Capture the cell that displays the provided text and extract its [x, y] central coordinate. 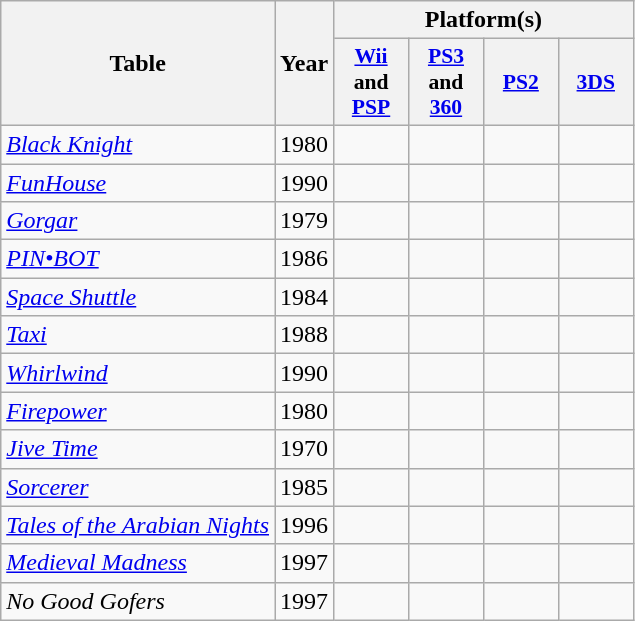
Taxi [138, 335]
Sorcerer [138, 487]
Table [138, 64]
1996 [304, 525]
Medieval Madness [138, 563]
Firepower [138, 411]
Gorgar [138, 221]
3DS [596, 82]
No Good Gofers [138, 601]
Jive Time [138, 449]
1988 [304, 335]
1970 [304, 449]
Year [304, 64]
Tales of the Arabian Nights [138, 525]
Black Knight [138, 144]
PS3 and 360 [446, 82]
1979 [304, 221]
Space Shuttle [138, 297]
Platform(s) [484, 20]
1986 [304, 259]
1984 [304, 297]
PIN•BOT [138, 259]
PS2 [520, 82]
Wii and PSP [372, 82]
Whirlwind [138, 373]
FunHouse [138, 183]
1985 [304, 487]
